Return the [x, y] coordinate for the center point of the cell that contains the specified text.  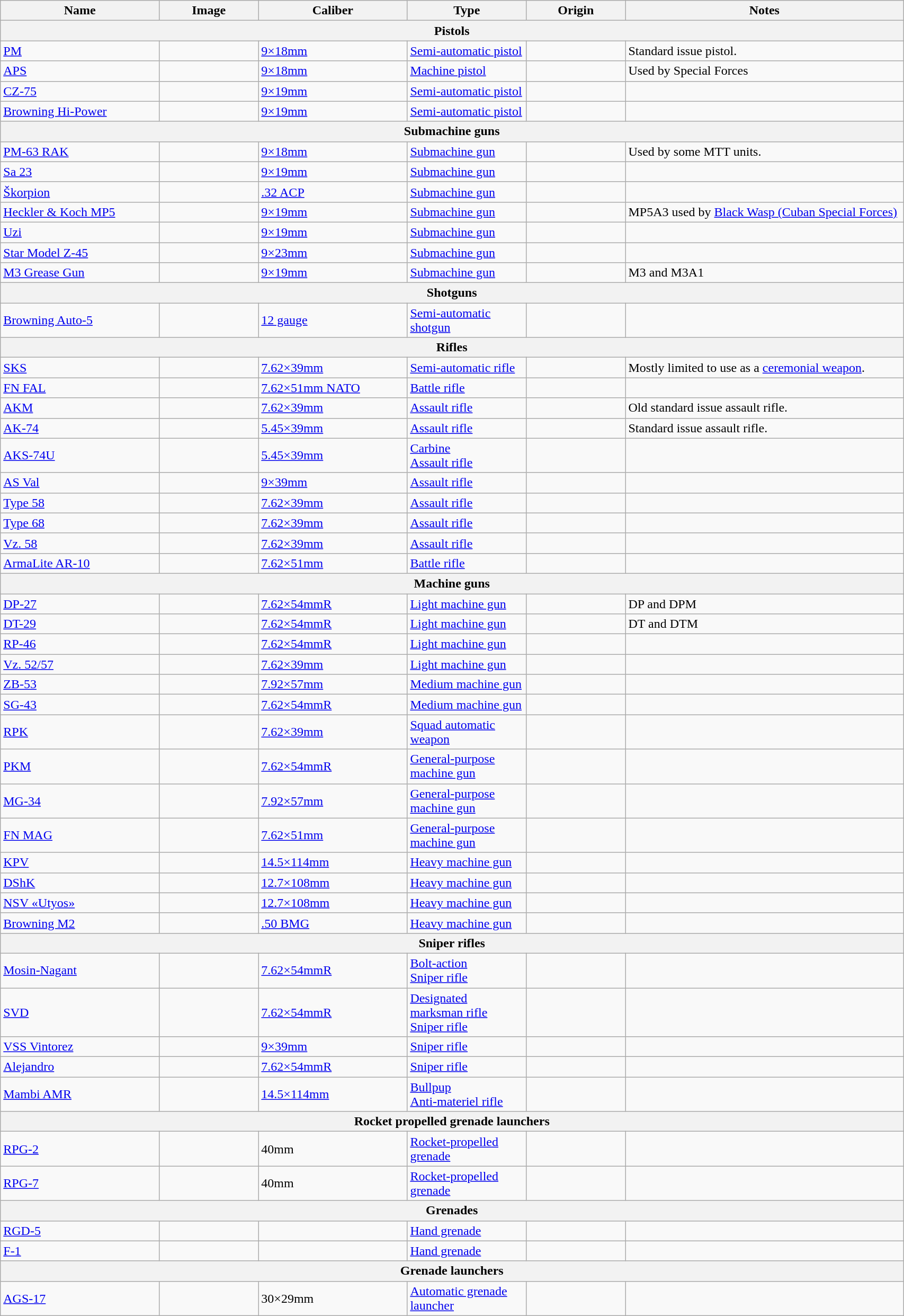
12 gauge [333, 320]
Škorpion [80, 192]
M3 Grease Gun [80, 273]
AKS-74U [80, 456]
Image [209, 11]
FN MAG [80, 835]
Machine pistol [467, 71]
MG-34 [80, 801]
Machine guns [452, 583]
CZ-75 [80, 91]
Heckler & Koch MP5 [80, 212]
PKM [80, 766]
Caliber [333, 11]
PM-63 RAK [80, 152]
Browning Auto-5 [80, 320]
Submachine guns [452, 131]
AK-74 [80, 428]
Used by some MTT units. [765, 152]
Standard issue assault rifle. [765, 428]
NSV «Utyos» [80, 903]
BullpupAnti-materiel rifle [467, 1095]
PM [80, 51]
Vz. 58 [80, 543]
SG-43 [80, 705]
Origin [576, 11]
APS [80, 71]
Mosin-Nagant [80, 971]
.50 BMG [333, 923]
KPV [80, 862]
9×23mm [333, 253]
Squad automatic weapon [467, 732]
RP-46 [80, 644]
Alejandro [80, 1067]
RGD-5 [80, 1231]
Designated marksman rifleSniper rifle [467, 1012]
Pistols [452, 31]
Notes [765, 11]
Shotguns [452, 293]
Semi-automatic shotgun [467, 320]
30×29mm [333, 1298]
7.62×51mm NATO [333, 388]
Type 58 [80, 503]
.32 ACP [333, 192]
ArmaLite AR-10 [80, 563]
SVD [80, 1012]
Browning M2 [80, 923]
DT-29 [80, 624]
RPG-7 [80, 1184]
RPK [80, 732]
RPG-2 [80, 1149]
VSS Vintorez [80, 1047]
DShK [80, 883]
Type [467, 11]
Used by Special Forces [765, 71]
Mostly limited to use as a ceremonial weapon. [765, 368]
Grenade launchers [452, 1271]
DP and DPM [765, 603]
Rifles [452, 348]
Star Model Z-45 [80, 253]
Semi-automatic rifle [467, 368]
Bolt-actionSniper rifle [467, 971]
AS Val [80, 483]
DT and DTM [765, 624]
Standard issue pistol. [765, 51]
AGS-17 [80, 1298]
Sa 23 [80, 172]
Rocket propelled grenade launchers [452, 1122]
Grenades [452, 1211]
MP5A3 used by Black Wasp (Cuban Special Forces) [765, 212]
ZB-53 [80, 684]
FN FAL [80, 388]
Old standard issue assault rifle. [765, 408]
Sniper rifles [452, 943]
Name [80, 11]
Mambi AMR [80, 1095]
Browning Hi-Power [80, 111]
Uzi [80, 232]
M3 and M3A1 [765, 273]
CarbineAssault rifle [467, 456]
F-1 [80, 1251]
Automatic grenade launcher [467, 1298]
Type 68 [80, 523]
AKM [80, 408]
SKS [80, 368]
DP-27 [80, 603]
Vz. 52/57 [80, 664]
